Scan for the cell matching the given text and deliver its [X, Y] coordinate at center. 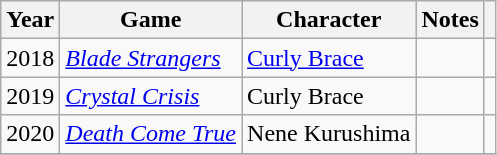
2018 [30, 58]
Game [151, 20]
Year [30, 20]
Notes [450, 20]
2019 [30, 96]
Nene Kurushima [329, 134]
2020 [30, 134]
Character [329, 20]
Crystal Crisis [151, 96]
Death Come True [151, 134]
Blade Strangers [151, 58]
